Locate the cell with the specified text and output its (X, Y) center coordinate. 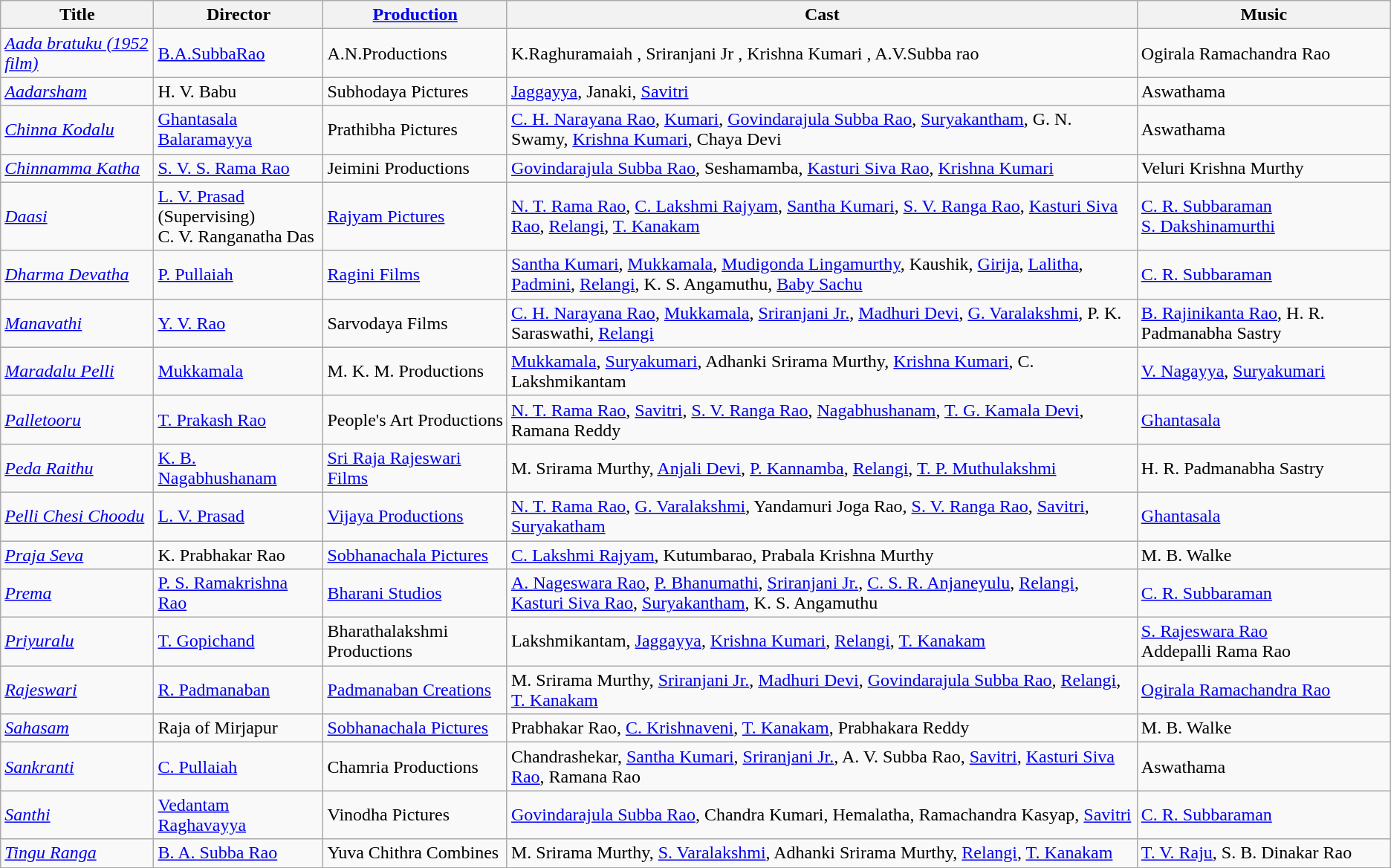
Daasi (77, 216)
Sarvodaya Films (415, 323)
Chandrashekar, Santha Kumari, Sriranjani Jr., A. V. Subba Rao, Savitri, Kasturi Siva Rao, Ramana Rao (822, 767)
Ghantasala Balaramayya (239, 129)
Santha Kumari, Mukkamala, Mudigonda Lingamurthy, Kaushik, Girija, Lalitha, Padmini, Relangi, K. S. Angamuthu, Baby Sachu (822, 275)
M. Srirama Murthy, Sriranjani Jr., Madhuri Devi, Govindarajula Subba Rao, Relangi, T. Kanakam (822, 690)
Sankranti (77, 767)
P. Pullaiah (239, 275)
Bharathalakshmi Productions (415, 642)
Cast (822, 15)
Aadarsham (77, 91)
K.Raghuramaiah , Sriranjani Jr , Krishna Kumari , A.V.Subba rao (822, 54)
Music (1263, 15)
P. S. Ramakrishna Rao (239, 593)
C. Pullaiah (239, 767)
Peda Raithu (77, 468)
Y. V. Rao (239, 323)
Prathibha Pictures (415, 129)
Sahasam (77, 728)
Title (77, 15)
T. Gopichand (239, 642)
N. T. Rama Rao, G. Varalakshmi, Yandamuri Joga Rao, S. V. Ranga Rao, Savitri, Suryakatham (822, 516)
Veluri Krishna Murthy (1263, 168)
B.A.SubbaRao (239, 54)
Prema (77, 593)
Vijaya Productions (415, 516)
Jaggayya, Janaki, Savitri (822, 91)
Prabhakar Rao, C. Krishnaveni, T. Kanakam, Prabhakara Reddy (822, 728)
Yuva Chithra Combines (415, 853)
Praja Seva (77, 555)
T. V. Raju, S. B. Dinakar Rao (1263, 853)
C. H. Narayana Rao, Mukkamala, Sriranjani Jr., Madhuri Devi, G. Varalakshmi, P. K. Saraswathi, Relangi (822, 323)
Palletooru (77, 419)
M. Srirama Murthy, S. Varalakshmi, Adhanki Srirama Murthy, Relangi, T. Kanakam (822, 853)
Chamria Productions (415, 767)
L. V. Prasad (Supervising)C. V. Ranganatha Das (239, 216)
Production (415, 15)
Sri Raja Rajeswari Films (415, 468)
C. Lakshmi Rajyam, Kutumbarao, Prabala Krishna Murthy (822, 555)
Govindarajula Subba Rao, Chandra Kumari, Hemalatha, Ramachandra Kasyap, Savitri (822, 814)
Ragini Films (415, 275)
K. B. Nagabhushanam (239, 468)
T. Prakash Rao (239, 419)
Subhodaya Pictures (415, 91)
Chinna Kodalu (77, 129)
Aada bratuku (1952 film) (77, 54)
Raja of Mirjapur (239, 728)
Tingu Ranga (77, 853)
Padmanaban Creations (415, 690)
People's Art Productions (415, 419)
Dharma Devatha (77, 275)
K. Prabhakar Rao (239, 555)
Mukkamala, Suryakumari, Adhanki Srirama Murthy, Krishna Kumari, C. Lakshmikantam (822, 372)
N. T. Rama Rao, C. Lakshmi Rajyam, Santha Kumari, S. V. Ranga Rao, Kasturi Siva Rao, Relangi, T. Kanakam (822, 216)
Director (239, 15)
Rajeswari (77, 690)
C. R. SubbaramanS. Dakshinamurthi (1263, 216)
S. V. S. Rama Rao (239, 168)
C. H. Narayana Rao, Kumari, Govindarajula Subba Rao, Suryakantham, G. N. Swamy, Krishna Kumari, Chaya Devi (822, 129)
S. Rajeswara RaoAddepalli Rama Rao (1263, 642)
Bharani Studios (415, 593)
Jeimini Productions (415, 168)
Vedantam Raghavayya (239, 814)
Mukkamala (239, 372)
M. Srirama Murthy, Anjali Devi, P. Kannamba, Relangi, T. P. Muthulakshmi (822, 468)
R. Padmanaban (239, 690)
N. T. Rama Rao, Savitri, S. V. Ranga Rao, Nagabhushanam, T. G. Kamala Devi, Ramana Reddy (822, 419)
Maradalu Pelli (77, 372)
Chinnamma Katha (77, 168)
H. R. Padmanabha Sastry (1263, 468)
Priyuralu (77, 642)
Lakshmikantam, Jaggayya, Krishna Kumari, Relangi, T. Kanakam (822, 642)
A.N.Productions (415, 54)
V. Nagayya, Suryakumari (1263, 372)
L. V. Prasad (239, 516)
H. V. Babu (239, 91)
M. K. M. Productions (415, 372)
Rajyam Pictures (415, 216)
Vinodha Pictures (415, 814)
B. Rajinikanta Rao, H. R. Padmanabha Sastry (1263, 323)
Pelli Chesi Choodu (77, 516)
Manavathi (77, 323)
B. A. Subba Rao (239, 853)
A. Nageswara Rao, P. Bhanumathi, Sriranjani Jr., C. S. R. Anjaneyulu, Relangi, Kasturi Siva Rao, Suryakantham, K. S. Angamuthu (822, 593)
Govindarajula Subba Rao, Seshamamba, Kasturi Siva Rao, Krishna Kumari (822, 168)
Santhi (77, 814)
